Pinpoint the cell where the given text exists, returning its [X, Y] midpoint coordinate. 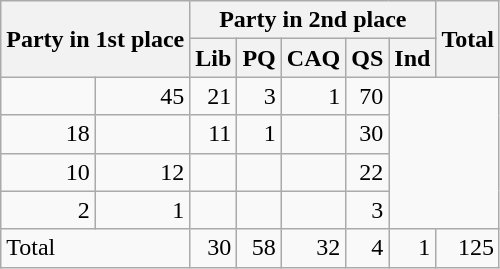
22 [368, 172]
10 [48, 172]
12 [142, 172]
70 [368, 96]
4 [368, 248]
58 [259, 248]
Ind [412, 58]
Lib [214, 58]
11 [214, 134]
CAQ [313, 58]
2 [48, 210]
Party in 2nd place [313, 20]
125 [468, 248]
18 [48, 134]
Party in 1st place [96, 39]
21 [214, 96]
QS [368, 58]
32 [313, 248]
45 [142, 96]
PQ [259, 58]
